Detect which cell encompasses the target text, then output its (x, y) center coordinate. 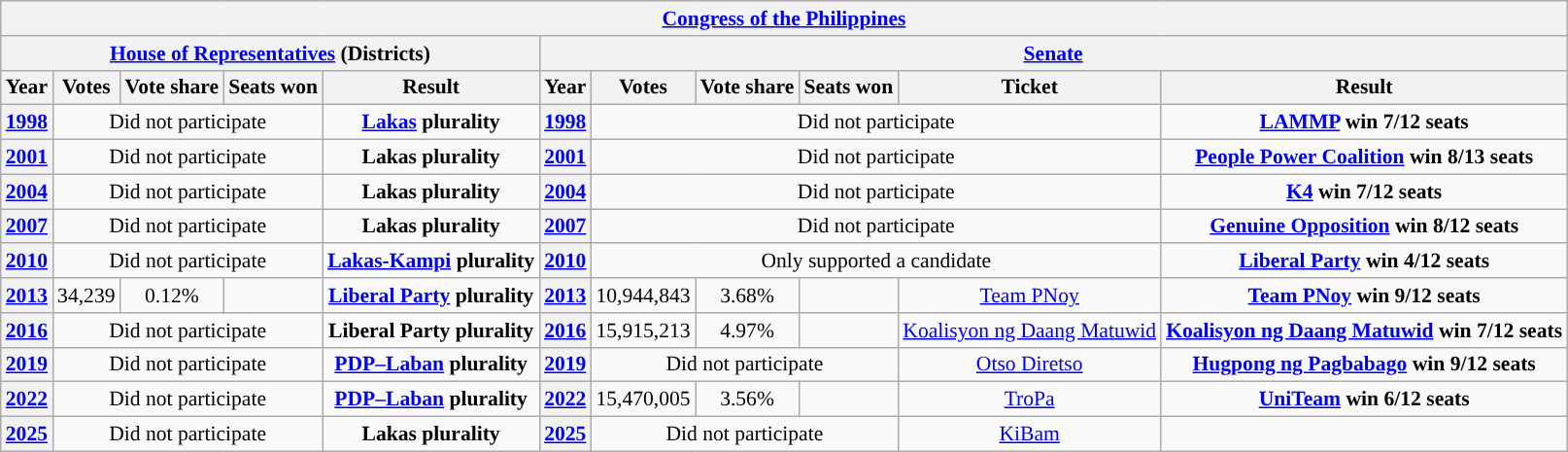
3.68% (748, 296)
Koalisyon ng Daang Matuwid (1030, 330)
Lakas-Kampi plurality (431, 261)
Hugpong ng Pagbabago win 9/12 seats (1364, 365)
Congress of the Philippines (784, 18)
Team PNoy win 9/12 seats (1364, 296)
People Power Coalition win 8/13 seats (1364, 157)
3.56% (748, 400)
10,944,843 (643, 296)
TroPa (1030, 400)
UniTeam win 6/12 seats (1364, 400)
K4 win 7/12 seats (1364, 191)
Team PNoy (1030, 296)
LAMMP win 7/12 seats (1364, 122)
Ticket (1030, 87)
KiBam (1030, 435)
34,239 (85, 296)
Otso Diretso (1030, 365)
Senate (1053, 53)
Liberal Party win 4/12 seats (1364, 261)
House of Representatives (Districts) (270, 53)
15,915,213 (643, 330)
Only supported a candidate (876, 261)
15,470,005 (643, 400)
4.97% (748, 330)
Koalisyon ng Daang Matuwid win 7/12 seats (1364, 330)
0.12% (173, 296)
Genuine Opposition win 8/12 seats (1364, 226)
